Output the [x, y] coordinate of the center of the cell containing the given text.  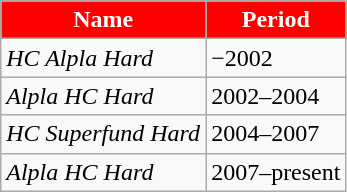
2002–2004 [276, 96]
HC Alpla Hard [104, 58]
2004–2007 [276, 134]
HC Superfund Hard [104, 134]
Period [276, 20]
2007–present [276, 172]
Name [104, 20]
−2002 [276, 58]
